For the text-containing cell, return its midpoint in (x, y) coordinate format. 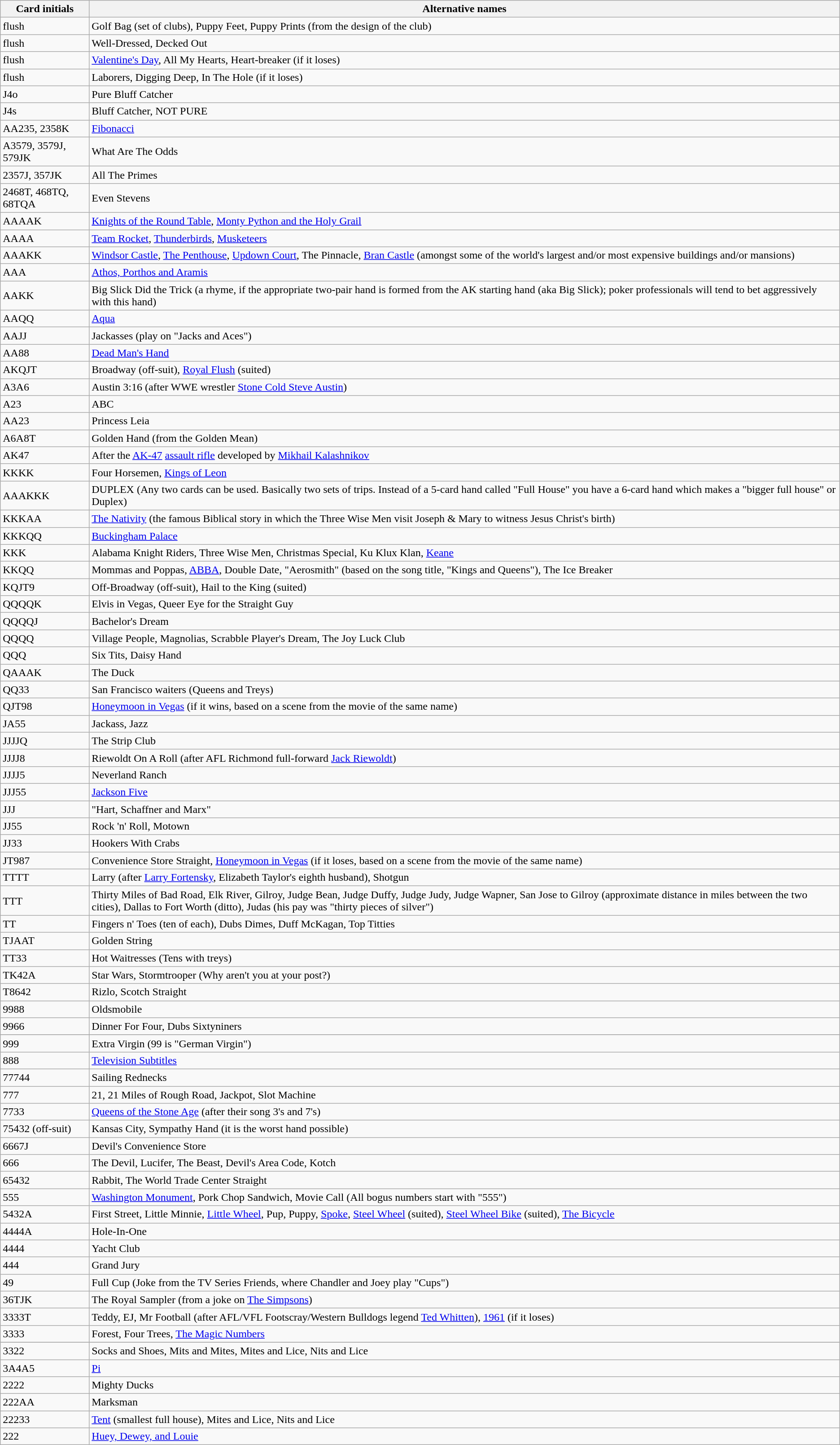
Hookers With Crabs (464, 843)
JT987 (45, 861)
77744 (45, 1077)
Broadway (off-suit), Royal Flush (suited) (464, 370)
Jackasses (play on "Jacks and Aces") (464, 336)
AA88 (45, 353)
TJAAT (45, 941)
Devil's Convenience Store (464, 1146)
Full Cup (Joke from the TV Series Friends, where Chandler and Joey play "Cups") (464, 1282)
JJ55 (45, 826)
5432A (45, 1214)
The Strip Club (464, 741)
9966 (45, 1026)
AAAKKK (45, 496)
Larry (after Larry Fortensky, Elizabeth Taylor's eighth husband), Shotgun (464, 878)
JJJ55 (45, 792)
Off-Broadway (off-suit), Hail to the King (suited) (464, 587)
Jackass, Jazz (464, 724)
JJ33 (45, 843)
Mommas and Poppas, ABBA, Double Date, "Aerosmith" (based on the song title, "Kings and Queens"), The Ice Breaker (464, 570)
Four Horsemen, Kings of Leon (464, 472)
AAQQ (45, 319)
QQQQK (45, 604)
Marksman (464, 1402)
Valentine's Day, All My Hearts, Heart-breaker (if it loses) (464, 60)
Card initials (45, 9)
Tent (smallest full house), Mites and Lice, Nits and Lice (464, 1419)
All The Primes (464, 175)
Kansas City, Sympathy Hand (it is the worst hand possible) (464, 1129)
2357J, 357JK (45, 175)
AA23 (45, 421)
Socks and Shoes, Mits and Mites, Mites and Lice, Nits and Lice (464, 1351)
KKKAA (45, 518)
Pure Bluff Catcher (464, 94)
After the AK-47 assault rifle developed by Mikhail Kalashnikov (464, 455)
9988 (45, 1009)
Teddy, EJ, Mr Football (after AFL/VFL Footscray/Western Bulldogs legend Ted Whitten), 1961 (if it loses) (464, 1317)
KKK (45, 553)
J4s (45, 111)
22233 (45, 1419)
A3579, 3579J, 579JK (45, 152)
Oldsmobile (464, 1009)
7733 (45, 1112)
QQ33 (45, 690)
AK47 (45, 455)
AAAKK (45, 255)
3333T (45, 1317)
3A4A5 (45, 1368)
4444 (45, 1248)
4444A (45, 1231)
Dead Man's Hand (464, 353)
San Francisco waiters (Queens and Treys) (464, 690)
AAAAK (45, 221)
AAA (45, 272)
Grand Jury (464, 1265)
TT (45, 924)
TTTT (45, 878)
888 (45, 1060)
65432 (45, 1180)
3333 (45, 1334)
The Devil, Lucifer, The Beast, Devil's Area Code, Kotch (464, 1163)
First Street, Little Minnie, Little Wheel, Pup, Puppy, Spoke, Steel Wheel (suited), Steel Wheel Bike (suited), The Bicycle (464, 1214)
Elvis in Vegas, Queer Eye for the Straight Guy (464, 604)
Television Subtitles (464, 1060)
3322 (45, 1351)
Huey, Dewey, and Louie (464, 1436)
Rock 'n' Roll, Motown (464, 826)
Athos, Porthos and Aramis (464, 272)
JJJJ8 (45, 758)
Village People, Magnolias, Scrabble Player's Dream, The Joy Luck Club (464, 638)
Riewoldt On A Roll (after AFL Richmond full-forward Jack Riewoldt) (464, 758)
TT33 (45, 958)
The Nativity (the famous Biblical story in which the Three Wise Men visit Joseph & Mary to witness Jesus Christ's birth) (464, 518)
QQQQ (45, 638)
Well-Dressed, Decked Out (464, 43)
JA55 (45, 724)
Golden String (464, 941)
T8642 (45, 992)
AAAA (45, 238)
Hot Waitresses (Tens with treys) (464, 958)
QAAAK (45, 672)
Pi (464, 1368)
What Are The Odds (464, 152)
555 (45, 1197)
2468T, 468TQ, 68TQA (45, 198)
Sailing Rednecks (464, 1077)
KKQQ (45, 570)
Mighty Ducks (464, 1385)
JJJJ5 (45, 775)
Jackson Five (464, 792)
Queens of the Stone Age (after their song 3's and 7's) (464, 1112)
AKQJT (45, 370)
J4o (45, 94)
Golf Bag (set of clubs), Puppy Feet, Puppy Prints (from the design of the club) (464, 26)
Extra Virgin (99 is "German Virgin") (464, 1043)
JJJJQ (45, 741)
Knights of the Round Table, Monty Python and the Holy Grail (464, 221)
Six Tits, Daisy Hand (464, 655)
Buckingham Palace (464, 536)
A3A6 (45, 387)
Fingers n' Toes (ten of each), Dubs Dimes, Duff McKagan, Top Titties (464, 924)
Bluff Catcher, NOT PURE (464, 111)
TK42A (45, 975)
Yacht Club (464, 1248)
The Royal Sampler (from a joke on The Simpsons) (464, 1300)
KKKK (45, 472)
Forest, Four Trees, The Magic Numbers (464, 1334)
Neverland Ranch (464, 775)
KKKQQ (45, 536)
222 (45, 1436)
Convenience Store Straight, Honeymoon in Vegas (if it loses, based on a scene from the movie of the same name) (464, 861)
36TJK (45, 1300)
Team Rocket, Thunderbirds, Musketeers (464, 238)
QQQ (45, 655)
666 (45, 1163)
Rabbit, The World Trade Center Straight (464, 1180)
777 (45, 1095)
Princess Leia (464, 421)
2222 (45, 1385)
75432 (off-suit) (45, 1129)
JJJ (45, 809)
49 (45, 1282)
Washington Monument, Pork Chop Sandwich, Movie Call (All bogus numbers start with "555") (464, 1197)
AAJJ (45, 336)
A6A8T (45, 438)
Dinner For Four, Dubs Sixtyniners (464, 1026)
Honeymoon in Vegas (if it wins, based on a scene from the movie of the same name) (464, 707)
Alternative names (464, 9)
Bachelor's Dream (464, 621)
Alabama Knight Riders, Three Wise Men, Christmas Special, Ku Klux Klan, Keane (464, 553)
Even Stevens (464, 198)
TTT (45, 900)
"Hart, Schaffner and Marx" (464, 809)
KQJT9 (45, 587)
999 (45, 1043)
QJT98 (45, 707)
Austin 3:16 (after WWE wrestler Stone Cold Steve Austin) (464, 387)
Hole-In-One (464, 1231)
The Duck (464, 672)
AA235, 2358K (45, 128)
222AA (45, 1402)
QQQQJ (45, 621)
Fibonacci (464, 128)
Laborers, Digging Deep, In The Hole (if it loses) (464, 77)
Star Wars, Stormtrooper (Why aren't you at your post?) (464, 975)
Aqua (464, 319)
6667J (45, 1146)
ABC (464, 404)
Rizlo, Scotch Straight (464, 992)
21, 21 Miles of Rough Road, Jackpot, Slot Machine (464, 1095)
444 (45, 1265)
AAKK (45, 295)
A23 (45, 404)
Golden Hand (from the Golden Mean) (464, 438)
